Locate the cell with the specified text and output its (X, Y) center coordinate. 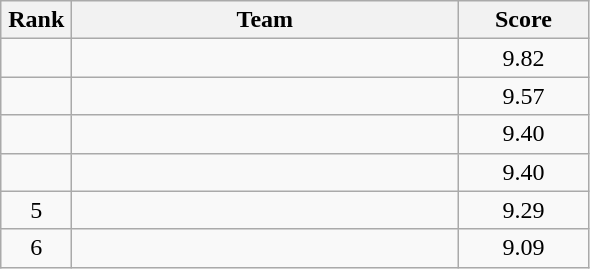
Score (524, 20)
Rank (36, 20)
Team (265, 20)
9.57 (524, 96)
9.82 (524, 58)
9.29 (524, 210)
6 (36, 248)
9.09 (524, 248)
5 (36, 210)
